Locate the cell with the specified text and output its (x, y) center coordinate. 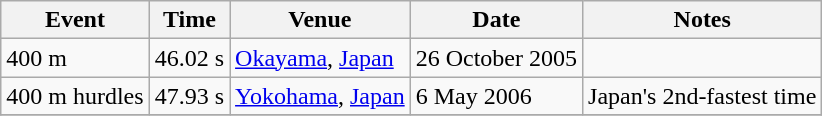
46.02 s (189, 58)
Japan's 2nd-fastest time (702, 96)
400 m (75, 58)
Venue (320, 20)
Notes (702, 20)
47.93 s (189, 96)
Event (75, 20)
26 October 2005 (496, 58)
Yokohama, Japan (320, 96)
Okayama, Japan (320, 58)
400 m hurdles (75, 96)
6 May 2006 (496, 96)
Date (496, 20)
Time (189, 20)
